Provide the (x, y) coordinate of the cell's center where the given text is located.  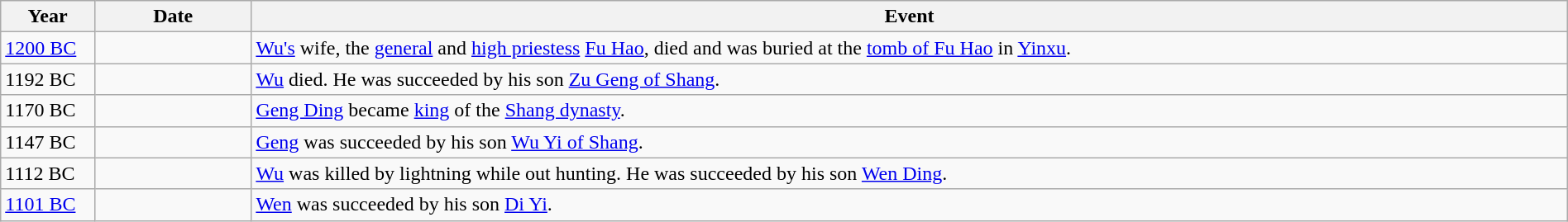
Wu's wife, the general and high priestess Fu Hao, died and was buried at the tomb of Fu Hao in Yinxu. (910, 48)
1101 BC (48, 205)
1192 BC (48, 79)
1112 BC (48, 173)
Geng Ding became king of the Shang dynasty. (910, 111)
1170 BC (48, 111)
1200 BC (48, 48)
Date (172, 17)
Wen was succeeded by his son Di Yi. (910, 205)
Wu was killed by lightning while out hunting. He was succeeded by his son Wen Ding. (910, 173)
1147 BC (48, 142)
Geng was succeeded by his son Wu Yi of Shang. (910, 142)
Event (910, 17)
Wu died. He was succeeded by his son Zu Geng of Shang. (910, 79)
Year (48, 17)
